Capture the cell that displays the provided text and extract its (X, Y) central coordinate. 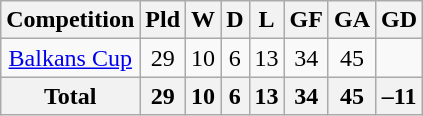
Balkans Cup (70, 58)
Pld (163, 20)
L (266, 20)
W (204, 20)
GF (306, 20)
GD (400, 20)
GA (352, 20)
Competition (70, 20)
Total (70, 96)
D (235, 20)
–11 (400, 96)
